Determine the [X, Y] coordinate at the center of the cell enclosing the given text.  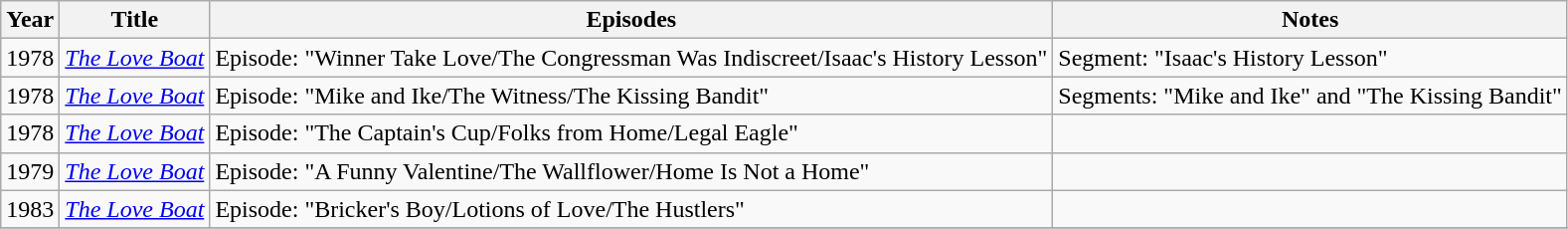
Episode: "The Captain's Cup/Folks from Home/Legal Eagle" [631, 133]
Segments: "Mike and Ike" and "The Kissing Bandit" [1310, 96]
Notes [1310, 20]
Episode: "Bricker's Boy/Lotions of Love/The Hustlers" [631, 209]
Episode: "A Funny Valentine/The Wallflower/Home Is Not a Home" [631, 171]
Episodes [631, 20]
Year [30, 20]
Episode: "Winner Take Love/The Congressman Was Indiscreet/Isaac's History Lesson" [631, 58]
Segment: "Isaac's History Lesson" [1310, 58]
Title [135, 20]
Episode: "Mike and Ike/The Witness/The Kissing Bandit" [631, 96]
1979 [30, 171]
1983 [30, 209]
